Pinpoint the cell where the given text exists, returning its [X, Y] midpoint coordinate. 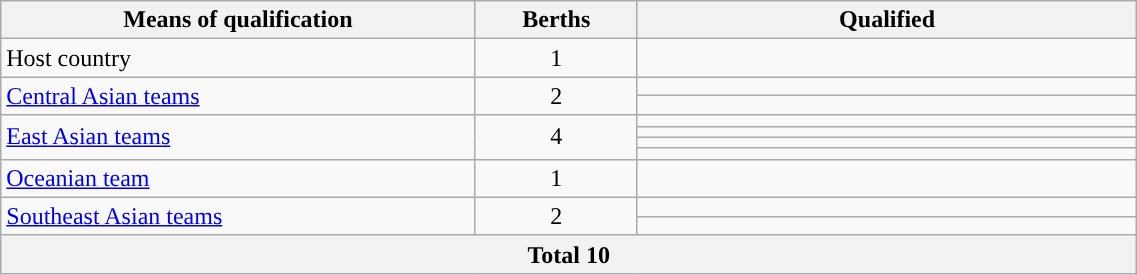
East Asian teams [238, 137]
Southeast Asian teams [238, 216]
Central Asian teams [238, 96]
Total 10 [569, 254]
Oceanian team [238, 178]
Qualified [886, 20]
4 [556, 137]
Means of qualification [238, 20]
Berths [556, 20]
Host country [238, 58]
